Output the (x, y) coordinate of the center of the cell containing the given text.  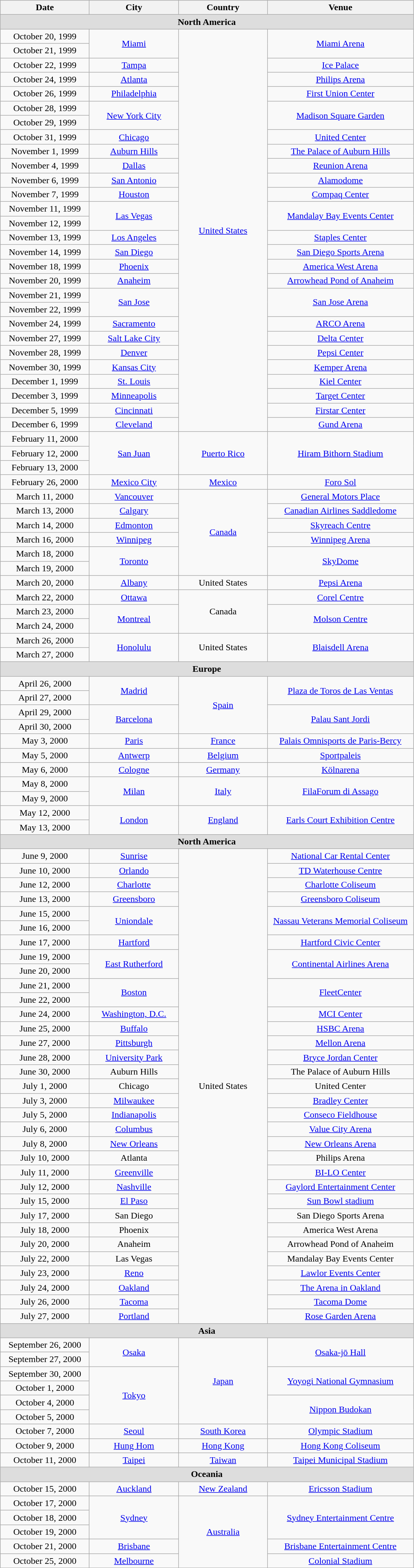
Sacramento (134, 324)
City (134, 8)
Taiwan (223, 1460)
July 22, 2000 (45, 1259)
Italy (223, 791)
San Jose Arena (340, 302)
Lawlor Events Center (340, 1273)
July 24, 2000 (45, 1287)
Indianapolis (134, 1115)
Orlando (134, 870)
October 17, 2000 (45, 1503)
Taipei (134, 1460)
Edmonton (134, 525)
Nassau Veterans Memorial Coliseum (340, 921)
Cologne (134, 770)
October 5, 2000 (45, 1417)
Albany (134, 583)
San Juan (134, 453)
June 27, 2000 (45, 1043)
October 26, 1999 (45, 94)
Toronto (134, 561)
Sydney (134, 1517)
Hong Kong Coliseum (340, 1446)
Kölnarena (340, 770)
Vancouver (134, 496)
Molson Centre (340, 619)
Charlotte Coliseum (340, 885)
Mexico (223, 482)
November 27, 1999 (45, 338)
October 31, 1999 (45, 137)
July 27, 2000 (45, 1316)
June 20, 2000 (45, 971)
Brisbane (134, 1546)
Montreal (134, 619)
Reno (134, 1273)
February 13, 2000 (45, 468)
El Paso (134, 1201)
September 26, 2000 (45, 1345)
Puerto Rico (223, 453)
Kansas City (134, 367)
October 28, 1999 (45, 108)
September 30, 2000 (45, 1374)
July 1, 2000 (45, 1086)
Osaka-jō Hall (340, 1352)
May 6, 2000 (45, 770)
October 11, 2000 (45, 1460)
Delta Center (340, 338)
Uniondale (134, 921)
Hartford (134, 942)
June 13, 2000 (45, 899)
St. Louis (134, 381)
Kiel Center (340, 381)
Salt Lake City (134, 338)
Barcelona (134, 719)
July 18, 2000 (45, 1230)
Date (45, 8)
BI-LO Center (340, 1172)
Winnipeg (134, 540)
Auckland (134, 1489)
Pepsi Arena (340, 583)
Osaka (134, 1352)
November 30, 1999 (45, 367)
March 24, 2000 (45, 626)
November 6, 1999 (45, 180)
Tacoma (134, 1302)
December 1, 1999 (45, 381)
TD Waterhouse Centre (340, 870)
Winnipeg Arena (340, 540)
July 10, 2000 (45, 1158)
July 12, 2000 (45, 1187)
Belgium (223, 755)
June 12, 2000 (45, 885)
November 24, 1999 (45, 324)
Brisbane Entertainment Centre (340, 1546)
New Orleans Arena (340, 1144)
November 21, 1999 (45, 295)
Portland (134, 1316)
Greensboro (134, 899)
November 20, 1999 (45, 281)
June 28, 2000 (45, 1057)
Tokyo (134, 1395)
Australia (223, 1532)
Venue (340, 8)
June 25, 2000 (45, 1028)
Ice Palace (340, 65)
October 24, 1999 (45, 79)
March 20, 2000 (45, 583)
HSBC Arena (340, 1028)
October 7, 2000 (45, 1431)
Alamodome (340, 180)
London (134, 820)
October 9, 2000 (45, 1446)
May 9, 2000 (45, 798)
Sunrise (134, 856)
Melbourne (134, 1561)
Skyreach Centre (340, 525)
June 17, 2000 (45, 942)
November 28, 1999 (45, 353)
October 15, 2000 (45, 1489)
Nashville (134, 1187)
San Antonio (134, 180)
Blaisdell Arena (340, 648)
June 30, 2000 (45, 1072)
April 27, 2000 (45, 698)
Yoyogi National Gymnasium (340, 1381)
ARCO Arena (340, 324)
England (223, 820)
Madrid (134, 691)
Buffalo (134, 1028)
New York City (134, 115)
Honolulu (134, 648)
April 26, 2000 (45, 683)
October 25, 2000 (45, 1561)
Gund Arena (340, 425)
December 6, 1999 (45, 425)
Palais Omnisports de Paris-Bercy (340, 741)
Ericsson Stadium (340, 1489)
Olympic Stadium (340, 1431)
The Arena in Oakland (340, 1287)
March 26, 2000 (45, 640)
Sun Bowl stadium (340, 1201)
June 10, 2000 (45, 870)
General Motors Place (340, 496)
November 12, 1999 (45, 223)
FleetCenter (340, 993)
Madison Square Garden (340, 115)
Earls Court Exhibition Centre (340, 820)
July 17, 2000 (45, 1215)
March 13, 2000 (45, 511)
June 22, 2000 (45, 1000)
Calgary (134, 511)
Spain (223, 705)
Miami Arena (340, 43)
Compaq Center (340, 195)
Mellon Arena (340, 1043)
April 30, 2000 (45, 727)
FilaForum di Assago (340, 791)
Milwaukee (134, 1101)
Oceania (207, 1474)
Cleveland (134, 425)
February 12, 2000 (45, 453)
November 14, 1999 (45, 252)
Gaylord Entertainment Center (340, 1187)
Greensboro Coliseum (340, 899)
France (223, 741)
November 4, 1999 (45, 165)
June 21, 2000 (45, 985)
July 20, 2000 (45, 1244)
Pepsi Center (340, 353)
Antwerp (134, 755)
March 19, 2000 (45, 568)
March 18, 2000 (45, 554)
Tacoma Dome (340, 1302)
Staples Center (340, 238)
Colonial Stadium (340, 1561)
Dallas (134, 165)
October 29, 1999 (45, 122)
July 15, 2000 (45, 1201)
November 18, 1999 (45, 266)
Hartford Civic Center (340, 942)
July 23, 2000 (45, 1273)
February 11, 2000 (45, 439)
Charlotte (134, 885)
Japan (223, 1381)
March 27, 2000 (45, 655)
Columbus (134, 1129)
Pittsburgh (134, 1043)
Seoul (134, 1431)
Rose Garden Arena (340, 1316)
Los Angeles (134, 238)
October 1, 2000 (45, 1388)
November 13, 1999 (45, 238)
November 1, 1999 (45, 151)
November 7, 1999 (45, 195)
March 22, 2000 (45, 597)
Hiram Bithorn Stadium (340, 453)
October 22, 1999 (45, 65)
East Rutherford (134, 964)
Canadian Airlines Saddledome (340, 511)
University Park (134, 1057)
July 26, 2000 (45, 1302)
December 3, 1999 (45, 396)
Country (223, 8)
October 18, 2000 (45, 1517)
Sydney Entertainment Centre (340, 1517)
Hung Hom (134, 1446)
Tampa (134, 65)
May 5, 2000 (45, 755)
March 16, 2000 (45, 540)
Value City Arena (340, 1129)
National Car Rental Center (340, 856)
Sportpaleis (340, 755)
Bradley Center (340, 1101)
May 3, 2000 (45, 741)
October 4, 2000 (45, 1403)
Target Center (340, 396)
San Jose (134, 302)
Foro Sol (340, 482)
Plaza de Toros de Las Ventas (340, 691)
South Korea (223, 1431)
MCI Center (340, 1014)
New Zealand (223, 1489)
March 14, 2000 (45, 525)
October 20, 1999 (45, 36)
March 23, 2000 (45, 611)
December 5, 1999 (45, 410)
Hong Kong (223, 1446)
Asia (207, 1330)
Bryce Jordan Center (340, 1057)
Taipei Municipal Stadium (340, 1460)
Continental Airlines Arena (340, 964)
June 9, 2000 (45, 856)
May 13, 2000 (45, 827)
Corel Centre (340, 597)
Denver (134, 353)
June 24, 2000 (45, 1014)
June 15, 2000 (45, 914)
Philadelphia (134, 94)
June 19, 2000 (45, 957)
July 8, 2000 (45, 1144)
Kemper Arena (340, 367)
May 8, 2000 (45, 784)
March 11, 2000 (45, 496)
Palau Sant Jordi (340, 719)
November 22, 1999 (45, 309)
Germany (223, 770)
May 12, 2000 (45, 813)
July 5, 2000 (45, 1115)
Minneapolis (134, 396)
Oakland (134, 1287)
Greenville (134, 1172)
Milan (134, 791)
July 6, 2000 (45, 1129)
September 27, 2000 (45, 1359)
October 21, 2000 (45, 1546)
June 16, 2000 (45, 928)
New Orleans (134, 1144)
Miami (134, 43)
SkyDome (340, 561)
Conseco Fieldhouse (340, 1115)
April 29, 2000 (45, 712)
July 3, 2000 (45, 1101)
Mexico City (134, 482)
Paris (134, 741)
First Union Center (340, 94)
Cincinnati (134, 410)
October 19, 2000 (45, 1532)
Washington, D.C. (134, 1014)
Firstar Center (340, 410)
Houston (134, 195)
February 26, 2000 (45, 482)
Ottawa (134, 597)
October 21, 1999 (45, 51)
November 11, 1999 (45, 209)
Europe (207, 669)
Boston (134, 993)
Nippon Budokan (340, 1410)
Reunion Arena (340, 165)
July 11, 2000 (45, 1172)
